For the text-containing cell, return its midpoint in [X, Y] coordinate format. 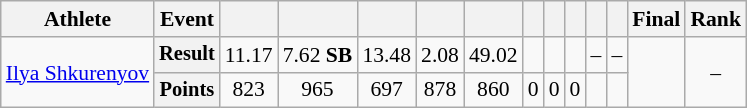
823 [249, 90]
Event [187, 19]
11.17 [249, 55]
Rank [716, 19]
49.02 [494, 55]
7.62 SB [318, 55]
697 [386, 90]
13.48 [386, 55]
Ilya Shkurenyov [78, 72]
878 [440, 90]
965 [318, 90]
Athlete [78, 19]
Points [187, 90]
2.08 [440, 55]
Result [187, 55]
860 [494, 90]
Final [656, 19]
